Search for the cell housing the specified text and yield its [x, y] center coordinate. 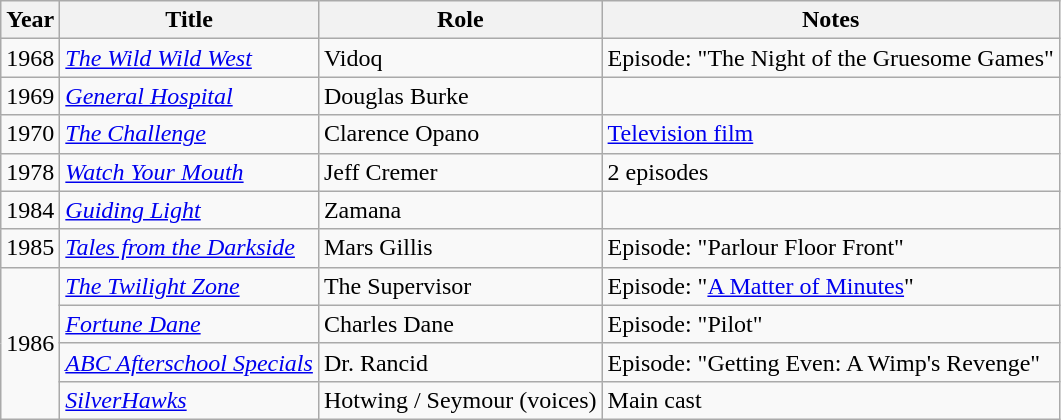
Watch Your Mouth [190, 172]
Episode: "The Night of the Gruesome Games" [830, 58]
1969 [30, 96]
Tales from the Darkside [190, 248]
Vidoq [460, 58]
The Supervisor [460, 286]
Episode: "Getting Even: A Wimp's Revenge" [830, 362]
Role [460, 20]
Year [30, 20]
Dr. Rancid [460, 362]
2 episodes [830, 172]
Episode: "Pilot" [830, 324]
The Challenge [190, 134]
Episode: "A Matter of Minutes" [830, 286]
Zamana [460, 210]
Charles Dane [460, 324]
1970 [30, 134]
1984 [30, 210]
Clarence Opano [460, 134]
Mars Gillis [460, 248]
Television film [830, 134]
The Wild Wild West [190, 58]
SilverHawks [190, 400]
1986 [30, 343]
Notes [830, 20]
Douglas Burke [460, 96]
Jeff Cremer [460, 172]
Hotwing / Seymour (voices) [460, 400]
General Hospital [190, 96]
Main cast [830, 400]
1985 [30, 248]
Episode: "Parlour Floor Front" [830, 248]
Fortune Dane [190, 324]
ABC Afterschool Specials [190, 362]
1978 [30, 172]
Guiding Light [190, 210]
The Twilight Zone [190, 286]
1968 [30, 58]
Title [190, 20]
